Find where the given text appears and provide that cell's center as (X, Y) coordinate. 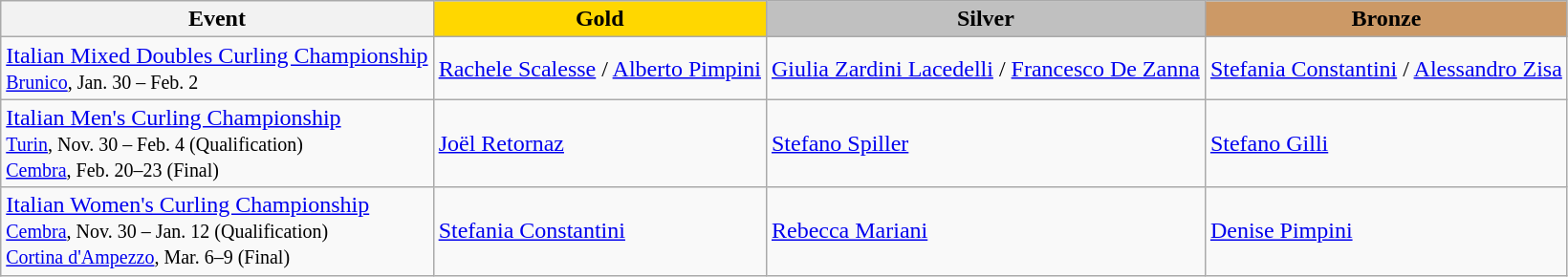
Rebecca Mariani (985, 231)
Bronze (1386, 19)
Silver (985, 19)
Stefania Constantini / Alessandro Zisa (1386, 69)
Italian Men's Curling Championship Turin, Nov. 30 – Feb. 4 (Qualification) Cembra, Feb. 20–23 (Final) (217, 143)
Italian Mixed Doubles Curling Championship Brunico, Jan. 30 – Feb. 2 (217, 69)
Rachele Scalesse / Alberto Pimpini (599, 69)
Italian Women's Curling Championship Cembra, Nov. 30 – Jan. 12 (Qualification) Cortina d'Ampezzo, Mar. 6–9 (Final) (217, 231)
Stefania Constantini (599, 231)
Stefano Gilli (1386, 143)
Gold (599, 19)
Denise Pimpini (1386, 231)
Stefano Spiller (985, 143)
Giulia Zardini Lacedelli / Francesco De Zanna (985, 69)
Event (217, 19)
Joël Retornaz (599, 143)
